Search for the cell housing the specified text and yield its (x, y) center coordinate. 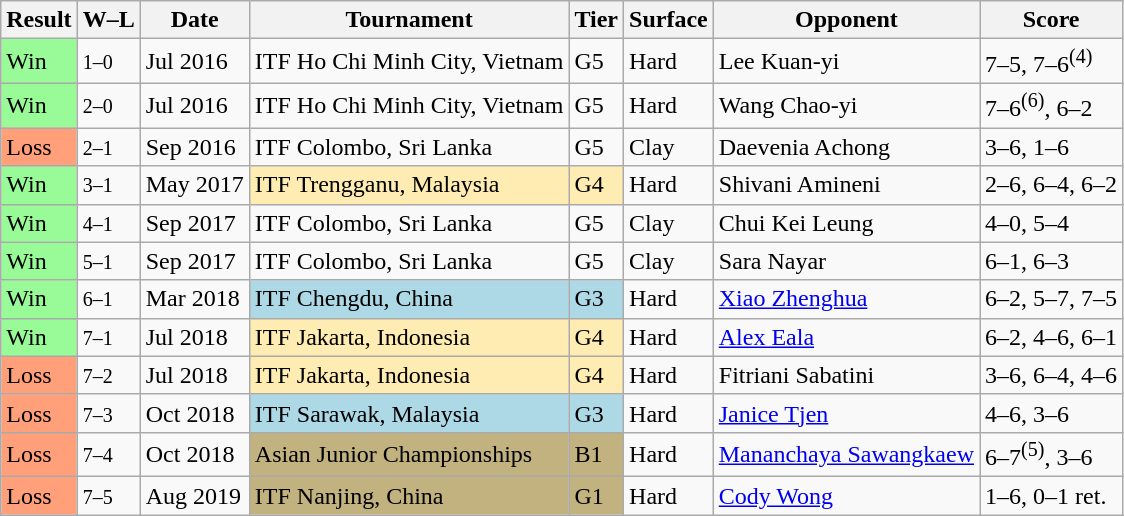
Tournament (409, 20)
Daevenia Achong (846, 147)
Aug 2019 (194, 496)
B1 (596, 454)
2–6, 6–4, 6–2 (1052, 185)
Mar 2018 (194, 299)
Lee Kuan-yi (846, 62)
7–2 (108, 375)
2–1 (108, 147)
4–1 (108, 223)
6–2, 4–6, 6–1 (1052, 337)
6–1, 6–3 (1052, 261)
7–1 (108, 337)
6–1 (108, 299)
1–0 (108, 62)
ITF Sarawak, Malaysia (409, 413)
Fitriani Sabatini (846, 375)
Wang Chao-yi (846, 106)
3–6, 6–4, 4–6 (1052, 375)
Tier (596, 20)
Surface (669, 20)
Score (1052, 20)
Janice Tjen (846, 413)
3–6, 1–6 (1052, 147)
6–2, 5–7, 7–5 (1052, 299)
Result (39, 20)
7–5 (108, 496)
Sep 2016 (194, 147)
Date (194, 20)
6–7(5), 3–6 (1052, 454)
May 2017 (194, 185)
Shivani Amineni (846, 185)
7–6(6), 6–2 (1052, 106)
1–6, 0–1 ret. (1052, 496)
Alex Eala (846, 337)
Sara Nayar (846, 261)
4–0, 5–4 (1052, 223)
2–0 (108, 106)
W–L (108, 20)
Asian Junior Championships (409, 454)
7–4 (108, 454)
ITF Chengdu, China (409, 299)
Mananchaya Sawangkaew (846, 454)
3–1 (108, 185)
ITF Trengganu, Malaysia (409, 185)
7–5, 7–6(4) (1052, 62)
4–6, 3–6 (1052, 413)
Opponent (846, 20)
ITF Nanjing, China (409, 496)
5–1 (108, 261)
Chui Kei Leung (846, 223)
G1 (596, 496)
7–3 (108, 413)
Cody Wong (846, 496)
Xiao Zhenghua (846, 299)
